For the text-containing cell, return its midpoint in [X, Y] coordinate format. 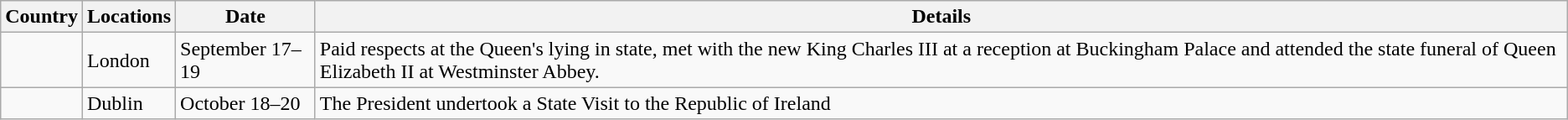
Locations [129, 17]
Country [42, 17]
October 18–20 [246, 103]
September 17–19 [246, 60]
Date [246, 17]
Details [941, 17]
London [129, 60]
Dublin [129, 103]
The President undertook a State Visit to the Republic of Ireland [941, 103]
